Return (X, Y) of the center of cell containing provided text 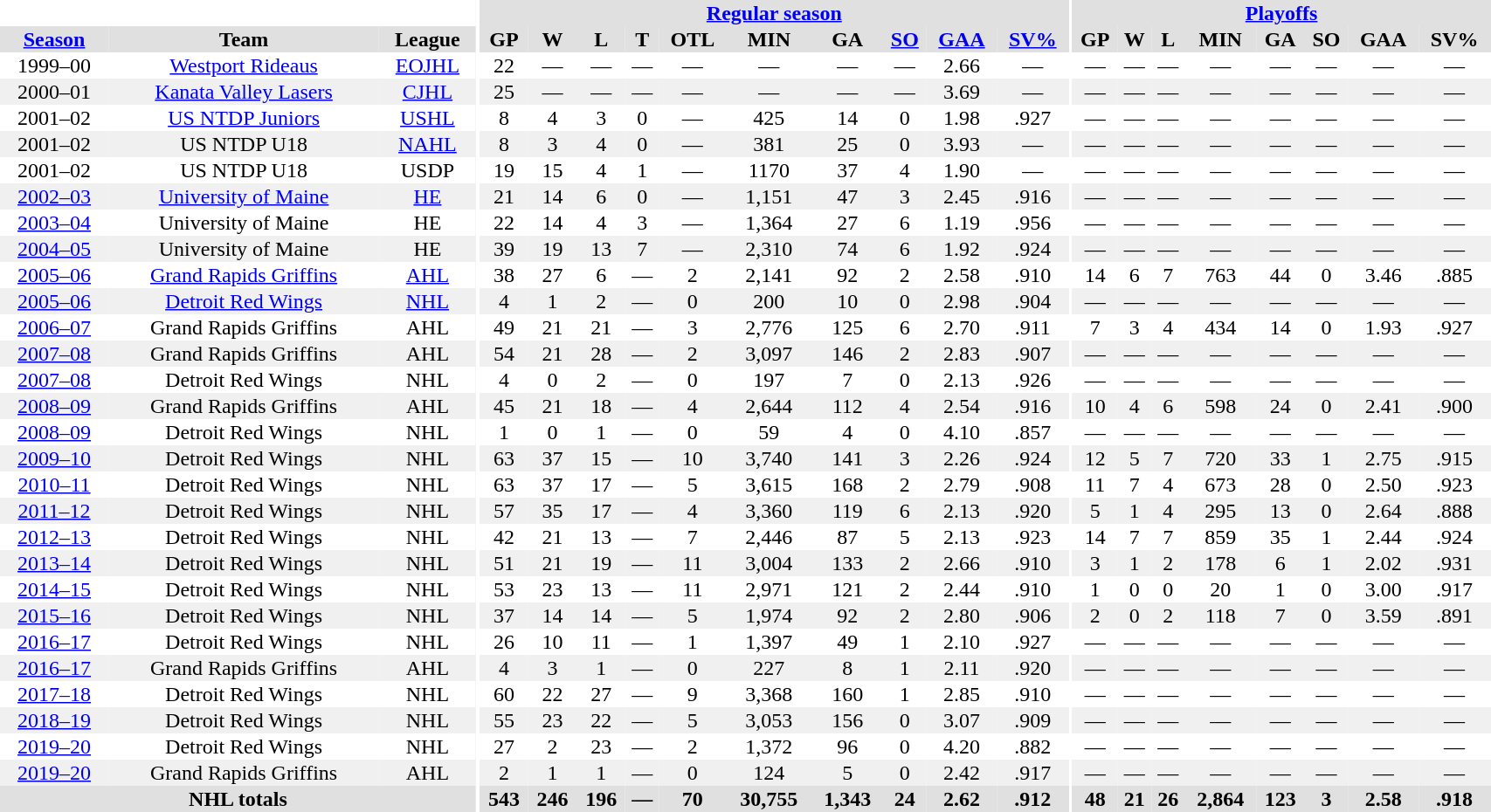
2.02 (1383, 563)
2.50 (1383, 485)
48 (1095, 799)
70 (694, 799)
.918 (1455, 799)
2.83 (962, 354)
2,446 (769, 537)
381 (769, 144)
2.80 (962, 616)
87 (847, 537)
4.10 (962, 432)
39 (504, 249)
133 (847, 563)
859 (1221, 537)
59 (769, 432)
246 (553, 799)
.911 (1032, 327)
3,053 (769, 720)
227 (769, 668)
1,151 (769, 196)
2.64 (1383, 511)
OTL (694, 39)
1.98 (962, 118)
57 (504, 511)
112 (847, 406)
60 (504, 694)
2018–19 (54, 720)
3.93 (962, 144)
3,615 (769, 485)
673 (1221, 485)
33 (1280, 458)
.888 (1455, 511)
.931 (1455, 563)
2.79 (962, 485)
2,310 (769, 249)
118 (1221, 616)
2004–05 (54, 249)
Team (244, 39)
45 (504, 406)
125 (847, 327)
2010–11 (54, 485)
.882 (1032, 747)
20 (1221, 589)
.907 (1032, 354)
3,097 (769, 354)
178 (1221, 563)
38 (504, 275)
2000–01 (54, 92)
2.62 (962, 799)
200 (769, 301)
1,397 (769, 642)
2017–18 (54, 694)
74 (847, 249)
295 (1221, 511)
2,864 (1221, 799)
T (643, 39)
2.42 (962, 773)
2006–07 (54, 327)
Regular season (774, 13)
2.45 (962, 196)
1999–00 (54, 65)
146 (847, 354)
.900 (1455, 406)
2015–16 (54, 616)
2.54 (962, 406)
2013–14 (54, 563)
121 (847, 589)
2012–13 (54, 537)
160 (847, 694)
3,004 (769, 563)
3.46 (1383, 275)
53 (504, 589)
1,343 (847, 799)
1.90 (962, 170)
12 (1095, 458)
League (428, 39)
1,974 (769, 616)
1.19 (962, 223)
2.26 (962, 458)
124 (769, 773)
44 (1280, 275)
Playoffs (1282, 13)
.857 (1032, 432)
2.10 (962, 642)
123 (1280, 799)
2011–12 (54, 511)
3.00 (1383, 589)
.885 (1455, 275)
30,755 (769, 799)
55 (504, 720)
3.07 (962, 720)
425 (769, 118)
4.20 (962, 747)
.915 (1455, 458)
3,740 (769, 458)
.904 (1032, 301)
2.98 (962, 301)
47 (847, 196)
156 (847, 720)
.956 (1032, 223)
2.75 (1383, 458)
18 (601, 406)
763 (1221, 275)
3.59 (1383, 616)
US NTDP Juniors (244, 118)
1,372 (769, 747)
2.70 (962, 327)
1,364 (769, 223)
196 (601, 799)
CJHL (428, 92)
2,776 (769, 327)
42 (504, 537)
.906 (1032, 616)
NHL totals (238, 799)
2,971 (769, 589)
USHL (428, 118)
720 (1221, 458)
2003–04 (54, 223)
2.11 (962, 668)
Season (54, 39)
.908 (1032, 485)
2,141 (769, 275)
Westport Rideaus (244, 65)
1.93 (1383, 327)
119 (847, 511)
543 (504, 799)
434 (1221, 327)
51 (504, 563)
EOJHL (428, 65)
598 (1221, 406)
141 (847, 458)
1170 (769, 170)
168 (847, 485)
3,368 (769, 694)
.891 (1455, 616)
USDP (428, 170)
96 (847, 747)
3,360 (769, 511)
2002–03 (54, 196)
1.92 (962, 249)
.909 (1032, 720)
2.41 (1383, 406)
Kanata Valley Lasers (244, 92)
197 (769, 380)
.912 (1032, 799)
2.85 (962, 694)
9 (694, 694)
NAHL (428, 144)
2014–15 (54, 589)
3.69 (962, 92)
54 (504, 354)
.926 (1032, 380)
2009–10 (54, 458)
2,644 (769, 406)
